Identify which cell holds the provided text, then report its [x, y] central coordinate. 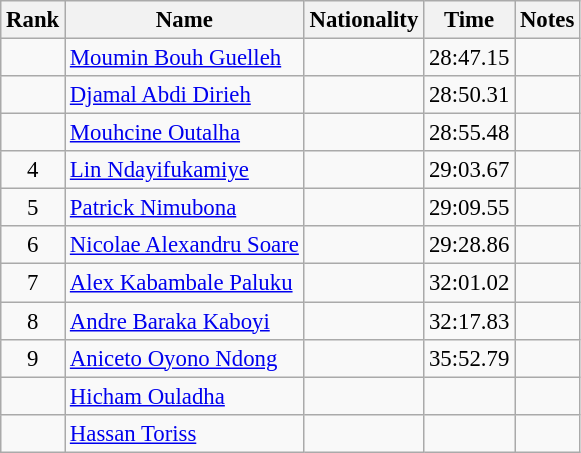
Hassan Toriss [185, 433]
29:28.86 [470, 245]
Nicolae Alexandru Soare [185, 245]
Patrick Nimubona [185, 208]
Alex Kabambale Paluku [185, 283]
Time [470, 20]
Aniceto Oyono Ndong [185, 358]
35:52.79 [470, 358]
Rank [33, 20]
28:50.31 [470, 95]
Nationality [364, 20]
Andre Baraka Kaboyi [185, 321]
29:03.67 [470, 170]
Lin Ndayifukamiye [185, 170]
4 [33, 170]
28:47.15 [470, 58]
5 [33, 208]
8 [33, 321]
7 [33, 283]
32:01.02 [470, 283]
Notes [548, 20]
9 [33, 358]
28:55.48 [470, 133]
Name [185, 20]
6 [33, 245]
29:09.55 [470, 208]
Moumin Bouh Guelleh [185, 58]
Mouhcine Outalha [185, 133]
32:17.83 [470, 321]
Hicham Ouladha [185, 396]
Djamal Abdi Dirieh [185, 95]
